Search for the cell housing the specified text and yield its (X, Y) center coordinate. 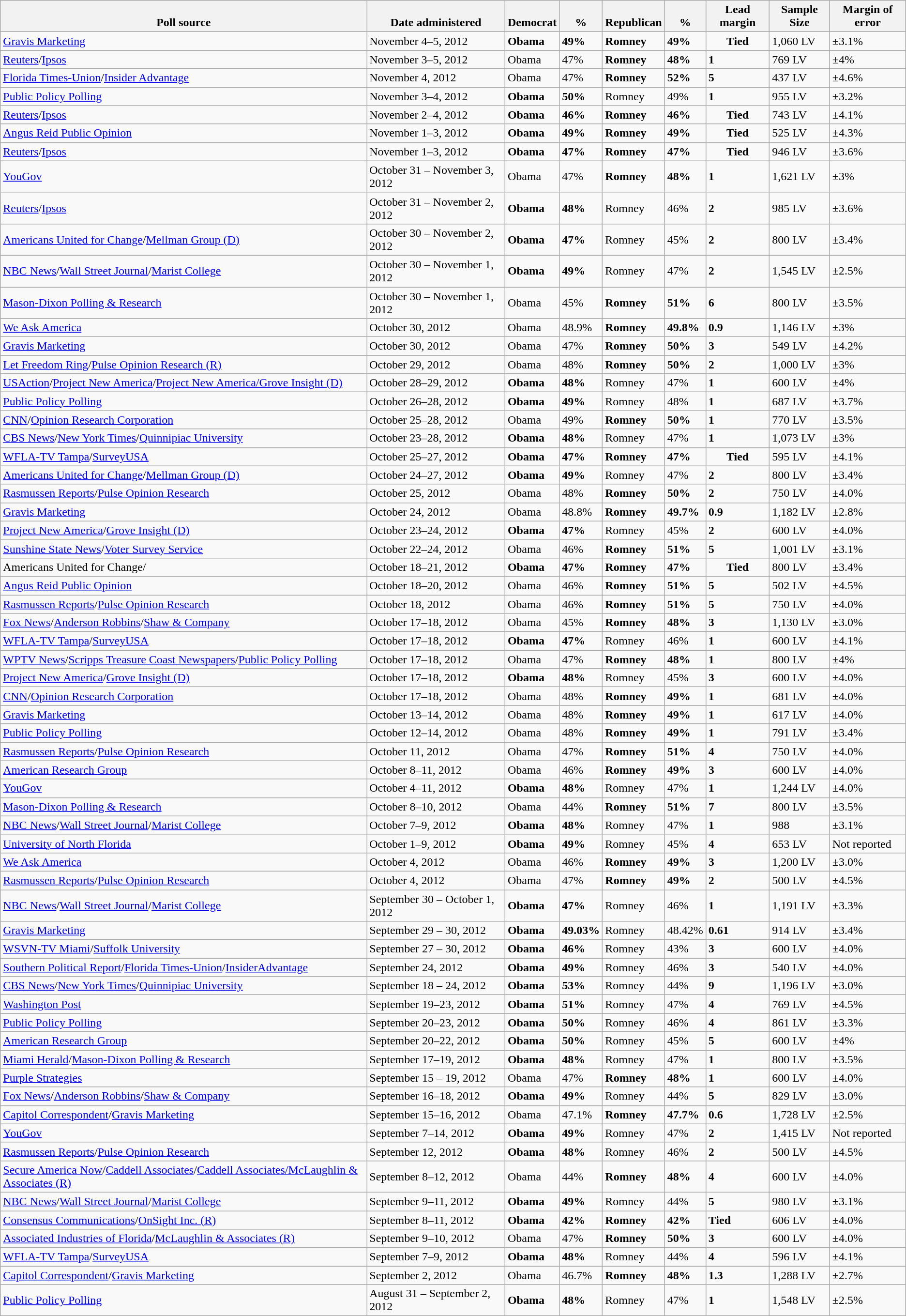
October 8–11, 2012 (436, 770)
September 18 – 24, 2012 (436, 986)
955 LV (800, 96)
Secure America Now/Caddell Associates/Caddell Associates/McLaughlin & Associates (R) (184, 1177)
October 18–21, 2012 (436, 567)
October 31 – November 2, 2012 (436, 208)
1,191 LV (800, 905)
596 LV (800, 1257)
USAction/Project New America/Project New America/Grove Insight (D) (184, 383)
7 (738, 807)
1,001 LV (800, 549)
November 3–5, 2012 (436, 60)
October 18–20, 2012 (436, 585)
595 LV (800, 457)
October 12–14, 2012 (436, 733)
±3.2% (867, 96)
9 (738, 986)
Poll source (184, 16)
53% (581, 986)
Lead margin (738, 16)
October 4–11, 2012 (436, 788)
1,728 LV (800, 1115)
48.42% (685, 931)
791 LV (800, 733)
47.1% (581, 1115)
Date administered (436, 16)
437 LV (800, 78)
1,621 LV (800, 176)
±4.2% (867, 346)
Republican (634, 16)
1,548 LV (800, 1301)
0.61 (738, 931)
Let Freedom Ring/Pulse Opinion Research (R) (184, 365)
September 20–22, 2012 (436, 1041)
1,073 LV (800, 438)
September 17–19, 2012 (436, 1059)
48.8% (581, 512)
October 31 – November 3, 2012 (436, 176)
6 (738, 302)
46.7% (581, 1275)
September 15 – 19, 2012 (436, 1078)
1,288 LV (800, 1275)
September 8–11, 2012 (436, 1220)
1,146 LV (800, 328)
October 11, 2012 (436, 751)
52% (685, 78)
October 26–28, 2012 (436, 401)
985 LV (800, 208)
861 LV (800, 1023)
October 23–24, 2012 (436, 530)
November 2–4, 2012 (436, 115)
±3.7% (867, 401)
University of North Florida (184, 843)
±2.7% (867, 1275)
1,182 LV (800, 512)
617 LV (800, 715)
Purple Strategies (184, 1078)
47.7% (685, 1115)
1,000 LV (800, 365)
September 16–18, 2012 (436, 1096)
October 28–29, 2012 (436, 383)
October 25, 2012 (436, 493)
October 13–14, 2012 (436, 715)
September 12, 2012 (436, 1151)
743 LV (800, 115)
540 LV (800, 967)
October 25–27, 2012 (436, 457)
October 24, 2012 (436, 512)
October 24–27, 2012 (436, 475)
November 4–5, 2012 (436, 41)
Margin of error (867, 16)
October 23–28, 2012 (436, 438)
49.7% (685, 512)
1,130 LV (800, 623)
November 4, 2012 (436, 78)
0.6 (738, 1115)
Miami Herald/Mason-Dixon Polling & Research (184, 1059)
October 30 – November 2, 2012 (436, 239)
549 LV (800, 346)
October 18, 2012 (436, 604)
946 LV (800, 152)
September 27 – 30, 2012 (436, 949)
October 29, 2012 (436, 365)
September 9–11, 2012 (436, 1201)
687 LV (800, 401)
43% (685, 949)
502 LV (800, 585)
±4.6% (867, 78)
Consensus Communications/OnSight Inc. (R) (184, 1220)
1,415 LV (800, 1133)
Florida Times-Union/Insider Advantage (184, 78)
September 8–12, 2012 (436, 1177)
±4.3% (867, 133)
September 24, 2012 (436, 967)
Democrat (532, 16)
914 LV (800, 931)
Sample Size (800, 16)
Americans United for Change/ (184, 567)
988 (800, 825)
October 1–9, 2012 (436, 843)
September 19–23, 2012 (436, 1004)
September 20–23, 2012 (436, 1023)
Southern Political Report/Florida Times-Union/InsiderAdvantage (184, 967)
October 8–10, 2012 (436, 807)
1,060 LV (800, 41)
WSVN-TV Miami/Suffolk University (184, 949)
Sunshine State News/Voter Survey Service (184, 549)
1,196 LV (800, 986)
606 LV (800, 1220)
525 LV (800, 133)
980 LV (800, 1201)
49.8% (685, 328)
1,545 LV (800, 271)
September 9–10, 2012 (436, 1239)
681 LV (800, 696)
August 31 – September 2, 2012 (436, 1301)
September 7–9, 2012 (436, 1257)
September 29 – 30, 2012 (436, 931)
October 25–28, 2012 (436, 420)
Washington Post (184, 1004)
±2.8% (867, 512)
829 LV (800, 1096)
WPTV News/Scripps Treasure Coast Newspapers/Public Policy Polling (184, 659)
49.03% (581, 931)
October 7–9, 2012 (436, 825)
September 15–16, 2012 (436, 1115)
October 22–24, 2012 (436, 549)
September 7–14, 2012 (436, 1133)
770 LV (800, 420)
1.3 (738, 1275)
653 LV (800, 843)
September 30 – October 1, 2012 (436, 905)
1,200 LV (800, 862)
November 3–4, 2012 (436, 96)
Associated Industries of Florida/McLaughlin & Associates (R) (184, 1239)
48.9% (581, 328)
September 2, 2012 (436, 1275)
1,244 LV (800, 788)
